From the cell containing the given text, extract its center point as (x, y) coordinate. 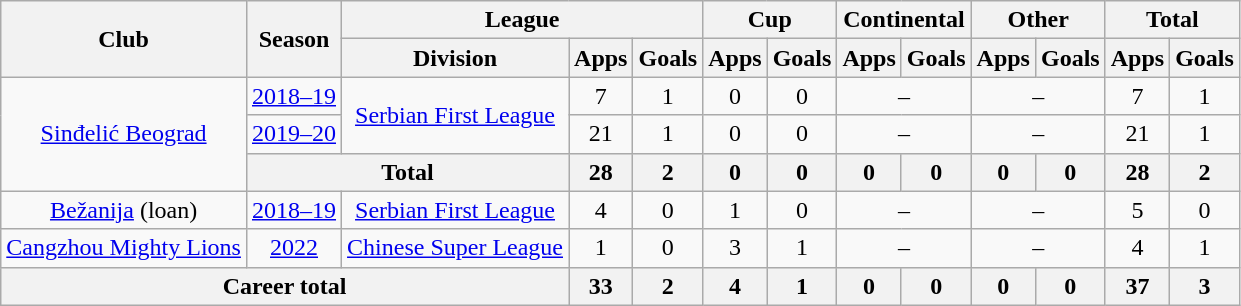
Career total (285, 286)
2019–20 (294, 134)
Cangzhou Mighty Lions (124, 248)
Sinđelić Beograd (124, 134)
Club (124, 39)
Continental (904, 20)
Other (1038, 20)
2022 (294, 248)
Chinese Super League (456, 248)
League (522, 20)
Division (456, 58)
5 (1137, 210)
Cup (770, 20)
33 (601, 286)
Bežanija (loan) (124, 210)
Season (294, 39)
37 (1137, 286)
